Search for the cell housing the specified text and yield its (x, y) center coordinate. 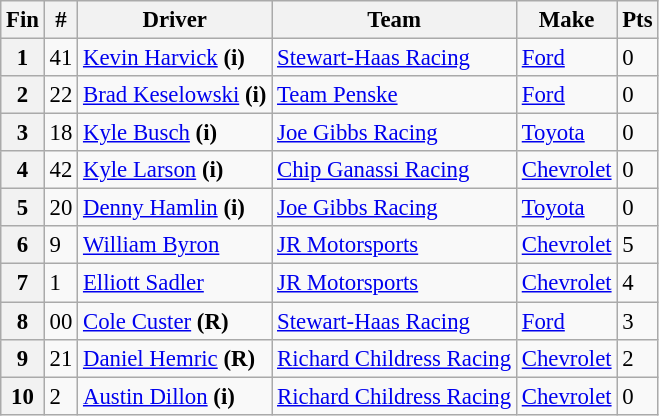
Kevin Harvick (i) (175, 58)
22 (60, 95)
Kyle Busch (i) (175, 133)
6 (23, 245)
7 (23, 283)
20 (60, 208)
41 (60, 58)
Team (394, 20)
10 (23, 396)
00 (60, 321)
# (60, 20)
Brad Keselowski (i) (175, 95)
William Byron (175, 245)
Team Penske (394, 95)
Pts (638, 20)
Chip Ganassi Racing (394, 170)
18 (60, 133)
Make (566, 20)
21 (60, 358)
42 (60, 170)
Daniel Hemric (R) (175, 358)
Austin Dillon (i) (175, 396)
Fin (23, 20)
Denny Hamlin (i) (175, 208)
Cole Custer (R) (175, 321)
Driver (175, 20)
Kyle Larson (i) (175, 170)
8 (23, 321)
Elliott Sadler (175, 283)
